Output the [X, Y] coordinate of the center of the cell containing the given text.  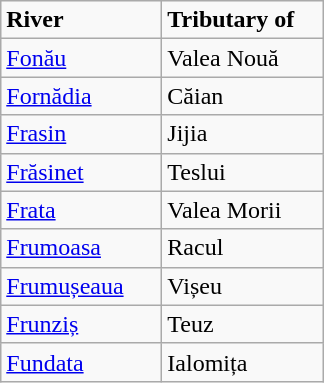
Frăsinet [82, 172]
Frumoasa [82, 248]
Căian [242, 96]
Jijia [242, 134]
Valea Nouă [242, 58]
Frasin [82, 134]
Teuz [242, 324]
Frumușeaua [82, 286]
Ialomița [242, 362]
Fonău [82, 58]
Valea Morii [242, 210]
Vișeu [242, 286]
River [82, 20]
Frunziș [82, 324]
Tributary of [242, 20]
Fundata [82, 362]
Teslui [242, 172]
Frata [82, 210]
Fornădia [82, 96]
Racul [242, 248]
